Return (x, y) of the center of cell containing provided text 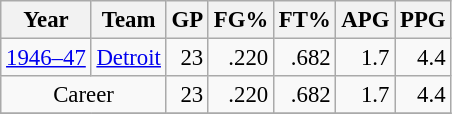
Year (46, 20)
APG (366, 20)
Career (84, 95)
FT% (304, 20)
1946–47 (46, 58)
PPG (423, 20)
GP (187, 20)
Team (128, 20)
Detroit (128, 58)
FG% (240, 20)
